Identify which cell holds the provided text, then report its (X, Y) central coordinate. 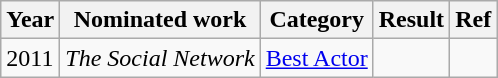
Category (316, 20)
Ref (474, 20)
2011 (30, 58)
Result (411, 20)
The Social Network (160, 58)
Nominated work (160, 20)
Best Actor (316, 58)
Year (30, 20)
